Provide the [x, y] coordinate of the cell's center where the given text is located.  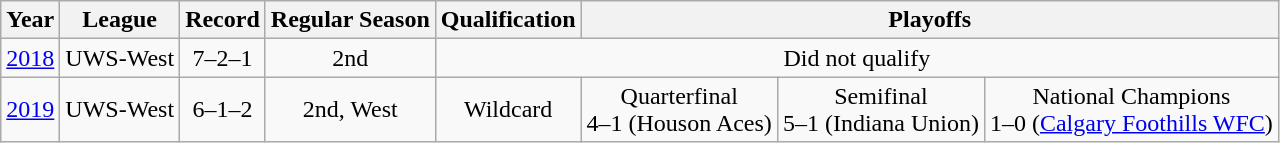
Qualification [508, 20]
Wildcard [508, 110]
Record [223, 20]
2018 [30, 58]
2019 [30, 110]
2nd [350, 58]
Semifinal5–1 (Indiana Union) [880, 110]
Quarterfinal4–1 (Houson Aces) [679, 110]
Playoffs [930, 20]
Regular Season [350, 20]
League [120, 20]
2nd, West [350, 110]
7–2–1 [223, 58]
National Champions1–0 (Calgary Foothills WFC) [1131, 110]
6–1–2 [223, 110]
Year [30, 20]
Did not qualify [856, 58]
